Find where the given text appears and provide that cell's center as [x, y] coordinate. 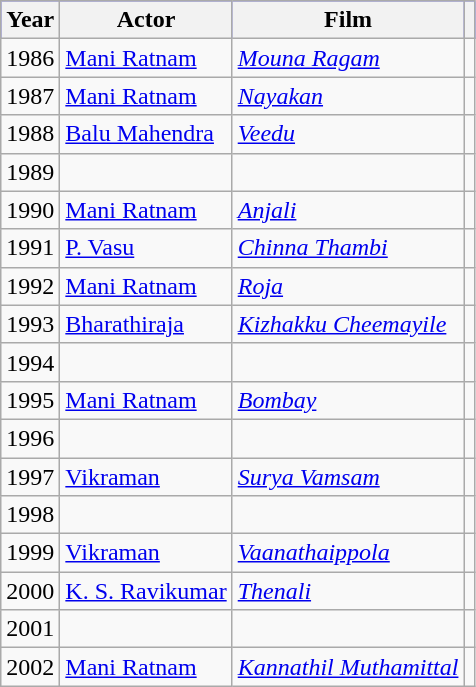
Roja [348, 286]
Film [348, 20]
1998 [30, 515]
Thenali [348, 591]
Bombay [348, 400]
Vaanathaippola [348, 553]
1986 [30, 58]
Year [30, 20]
Bharathiraja [146, 324]
Balu Mahendra [146, 134]
Anjali [348, 210]
1996 [30, 438]
K. S. Ravikumar [146, 591]
Kannathil Muthamittal [348, 667]
1991 [30, 248]
Nayakan [348, 96]
1993 [30, 324]
1999 [30, 553]
1990 [30, 210]
2001 [30, 629]
1988 [30, 134]
Surya Vamsam [348, 477]
1995 [30, 400]
1992 [30, 286]
Mouna Ragam [348, 58]
1994 [30, 362]
Actor [146, 20]
Kizhakku Cheemayile [348, 324]
1989 [30, 172]
2002 [30, 667]
1987 [30, 96]
P. Vasu [146, 248]
Chinna Thambi [348, 248]
2000 [30, 591]
1997 [30, 477]
Veedu [348, 134]
